Output the (X, Y) coordinate of the center of the cell containing the given text.  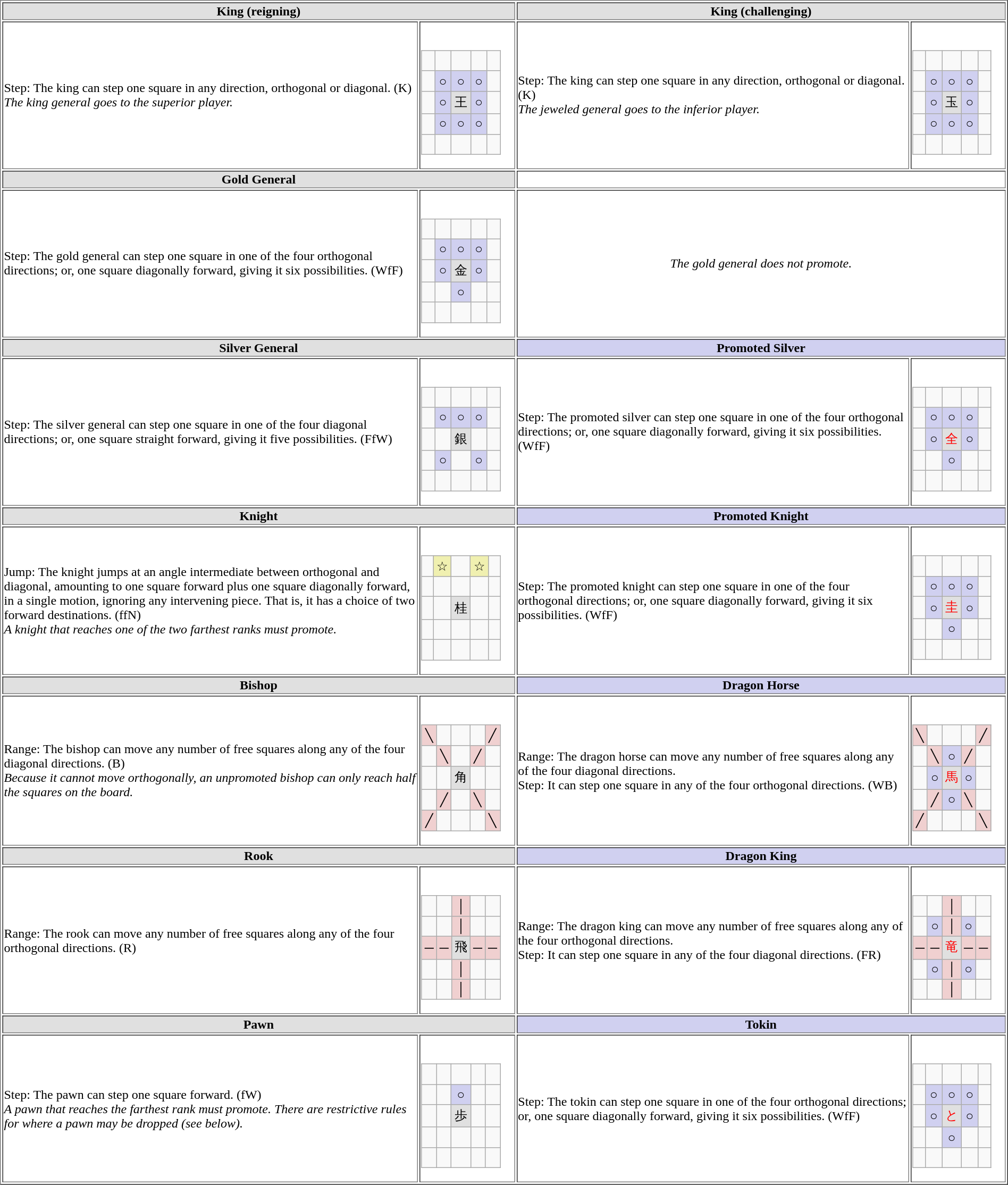
○ ○ ○ ○ と ○ ○ (958, 1108)
King (reigning) (258, 11)
The gold general does not promote. (761, 264)
王 (460, 102)
╲ ╱ ╲ ○ ╱ ○ 馬 ○ ╱ ○ ╲ ╱ ╲ (958, 770)
玉 (952, 102)
Tokin (761, 1024)
馬 (952, 778)
Step: The king can step one square in any direction, orthogonal or diagonal. (K)The jeweled general goes to the inferior player. (712, 95)
飛 (460, 948)
Promoted Silver (761, 348)
Knight (258, 516)
Range: The rook can move any number of free squares along any of the four orthogonal directions. (R) (210, 940)
Step: The tokin can step one square in one of the four orthogonal directions; or, one square diagonally forward, giving it six possibilities. (WfF) (712, 1108)
Dragon Horse (761, 685)
圭 (952, 607)
Silver General (258, 348)
│ ○ │ ○ ─ ─ 竜 ─ ─ ○ │ ○ │ (958, 940)
桂 (461, 608)
○ ○ ○ ○ 全 ○ ○ (958, 432)
銀 (460, 439)
○ ○ ○ 銀 ○ ○ (467, 432)
歩 (461, 1116)
╲ ╱ ╲ ╱ 角 ╱ ╲ ╱ ╲ (467, 770)
金 (460, 271)
Pawn (258, 1024)
Dragon King (761, 856)
Step: The king can step one square in any direction, orthogonal or diagonal. (K)The king general goes to the superior player. (210, 95)
○ ○ ○ ○ 金 ○ ○ (467, 264)
竜 (952, 948)
Bishop (258, 685)
☆ ☆ 桂 (467, 600)
角 (461, 778)
○ 歩 (467, 1108)
Rook (258, 856)
King (challenging) (761, 11)
○ ○ ○ ○ 玉 ○ ○ ○ ○ (958, 95)
Promoted Knight (761, 516)
と (952, 1116)
○ ○ ○ ○ 圭 ○ ○ (958, 600)
全 (952, 439)
○ ○ ○ ○ 王 ○ ○ ○ ○ (467, 95)
Gold General (258, 180)
│ │ ─ ─ 飛 ─ ─ │ │ (467, 940)
